Extract the [X, Y] coordinate from the center of the cell holding the provided text.  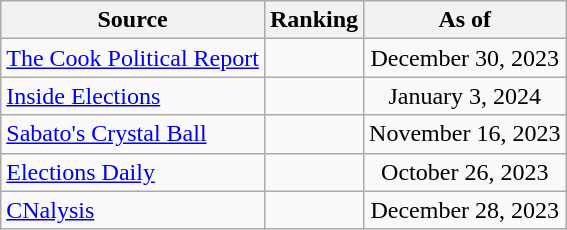
As of [465, 20]
Ranking [314, 20]
Elections Daily [133, 172]
The Cook Political Report [133, 58]
December 28, 2023 [465, 210]
November 16, 2023 [465, 134]
Sabato's Crystal Ball [133, 134]
October 26, 2023 [465, 172]
Source [133, 20]
CNalysis [133, 210]
January 3, 2024 [465, 96]
December 30, 2023 [465, 58]
Inside Elections [133, 96]
